Determine the (x, y) coordinate at the center of the cell enclosing the given text.  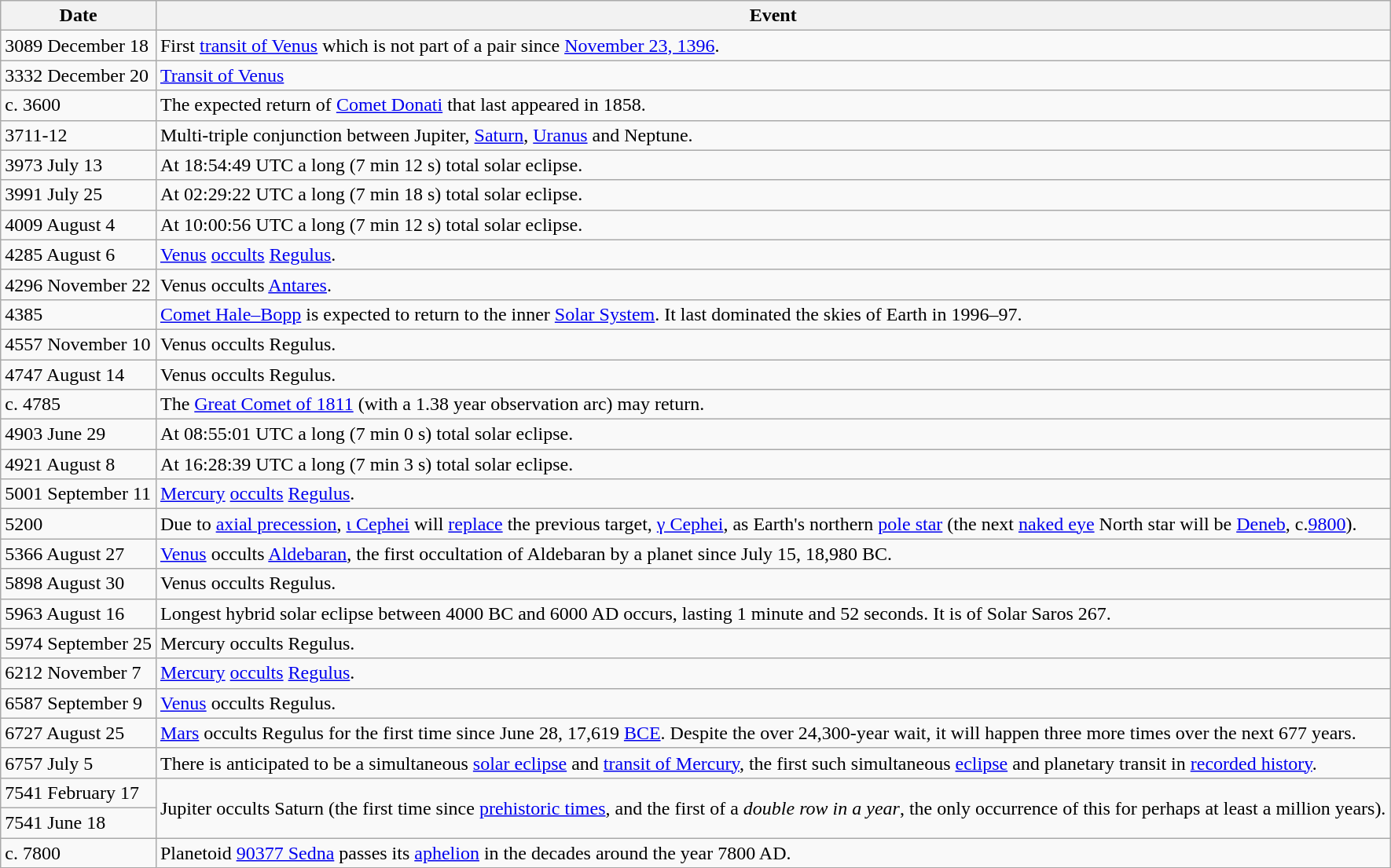
4921 August 8 (79, 464)
Longest hybrid solar eclipse between 4000 BC and 6000 AD occurs, lasting 1 minute and 52 seconds. It is of Solar Saros 267. (773, 613)
5200 (79, 524)
6727 August 25 (79, 733)
3991 July 25 (79, 195)
5898 August 30 (79, 584)
3711-12 (79, 135)
4903 June 29 (79, 434)
6212 November 7 (79, 673)
4296 November 22 (79, 284)
Comet Hale–Bopp is expected to return to the inner Solar System. It last dominated the skies of Earth in 1996–97. (773, 314)
At 18:54:49 UTC a long (7 min 12 s) total solar eclipse. (773, 165)
At 10:00:56 UTC a long (7 min 12 s) total solar eclipse. (773, 225)
Date (79, 16)
c. 3600 (79, 105)
c. 4785 (79, 405)
4557 November 10 (79, 344)
5001 September 11 (79, 494)
4385 (79, 314)
3332 December 20 (79, 75)
The expected return of Comet Donati that last appeared in 1858. (773, 105)
3089 December 18 (79, 46)
4009 August 4 (79, 225)
Venus occults Aldebaran, the first occultation of Aldebaran by a planet since July 15, 18,980 BC. (773, 554)
6757 July 5 (79, 763)
Multi-triple conjunction between Jupiter, Saturn, Uranus and Neptune. (773, 135)
First transit of Venus which is not part of a pair since November 23, 1396. (773, 46)
At 02:29:22 UTC a long (7 min 18 s) total solar eclipse. (773, 195)
At 16:28:39 UTC a long (7 min 3 s) total solar eclipse. (773, 464)
At 08:55:01 UTC a long (7 min 0 s) total solar eclipse. (773, 434)
Planetoid 90377 Sedna passes its aphelion in the decades around the year 7800 AD. (773, 852)
5974 September 25 (79, 643)
7541 June 18 (79, 822)
6587 September 9 (79, 703)
5366 August 27 (79, 554)
4285 August 6 (79, 255)
3973 July 13 (79, 165)
Venus occults Antares. (773, 284)
c. 7800 (79, 852)
5963 August 16 (79, 613)
7541 February 17 (79, 793)
4747 August 14 (79, 375)
The Great Comet of 1811 (with a 1.38 year observation arc) may return. (773, 405)
Transit of Venus (773, 75)
Event (773, 16)
